Find where the given text appears and provide that cell's center as (x, y) coordinate. 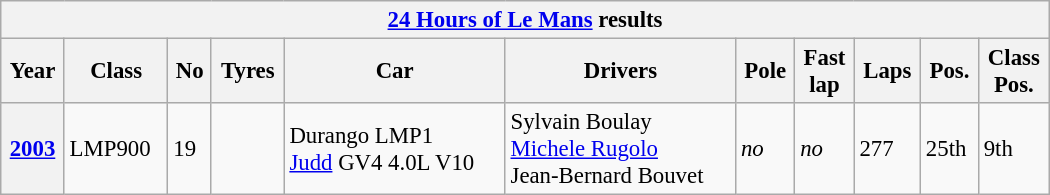
ClassPos. (1014, 72)
Class (116, 72)
Durango LMP1Judd GV4 4.0L V10 (394, 149)
Drivers (620, 72)
277 (887, 149)
Tyres (248, 72)
Sylvain Boulay Michele Rugolo Jean-Bernard Bouvet (620, 149)
9th (1014, 149)
Laps (887, 72)
25th (950, 149)
No (190, 72)
Year (33, 72)
24 Hours of Le Mans results (525, 20)
Car (394, 72)
19 (190, 149)
Pos. (950, 72)
2003 (33, 149)
LMP900 (116, 149)
Pole (766, 72)
Fastlap (824, 72)
